Identify which cell holds the provided text, then report its [x, y] central coordinate. 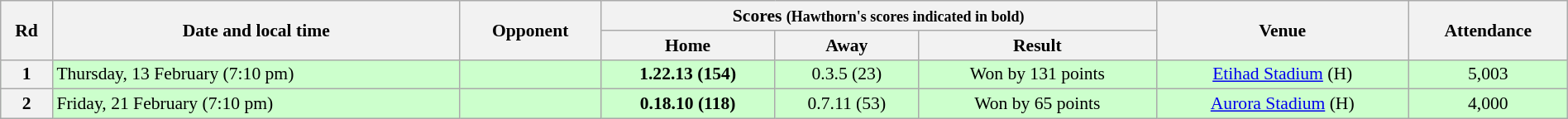
Thursday, 13 February (7:10 pm) [256, 74]
0.3.5 (23) [847, 74]
Result [1037, 45]
Rd [26, 30]
4,000 [1488, 104]
Friday, 21 February (7:10 pm) [256, 104]
0.7.11 (53) [847, 104]
Scores (Hawthorn's scores indicated in bold) [878, 16]
Won by 65 points [1037, 104]
Etihad Stadium (H) [1282, 74]
Opponent [530, 30]
Won by 131 points [1037, 74]
5,003 [1488, 74]
Home [688, 45]
1.22.13 (154) [688, 74]
Attendance [1488, 30]
0.18.10 (118) [688, 104]
1 [26, 74]
Venue [1282, 30]
2 [26, 104]
Aurora Stadium (H) [1282, 104]
Date and local time [256, 30]
Away [847, 45]
